Search for the cell housing the specified text and yield its (x, y) center coordinate. 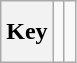
Key (27, 32)
